Provide the (x, y) coordinate of the cell's center where the given text is located.  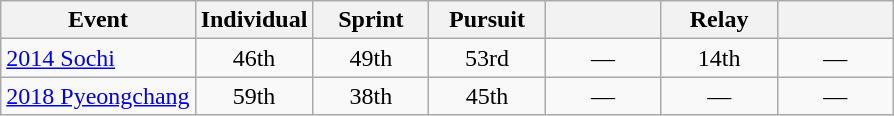
59th (254, 96)
38th (371, 96)
Individual (254, 20)
53rd (487, 58)
Sprint (371, 20)
49th (371, 58)
2014 Sochi (98, 58)
Relay (719, 20)
Pursuit (487, 20)
45th (487, 96)
14th (719, 58)
Event (98, 20)
2018 Pyeongchang (98, 96)
46th (254, 58)
